Capture the cell that displays the provided text and extract its (X, Y) central coordinate. 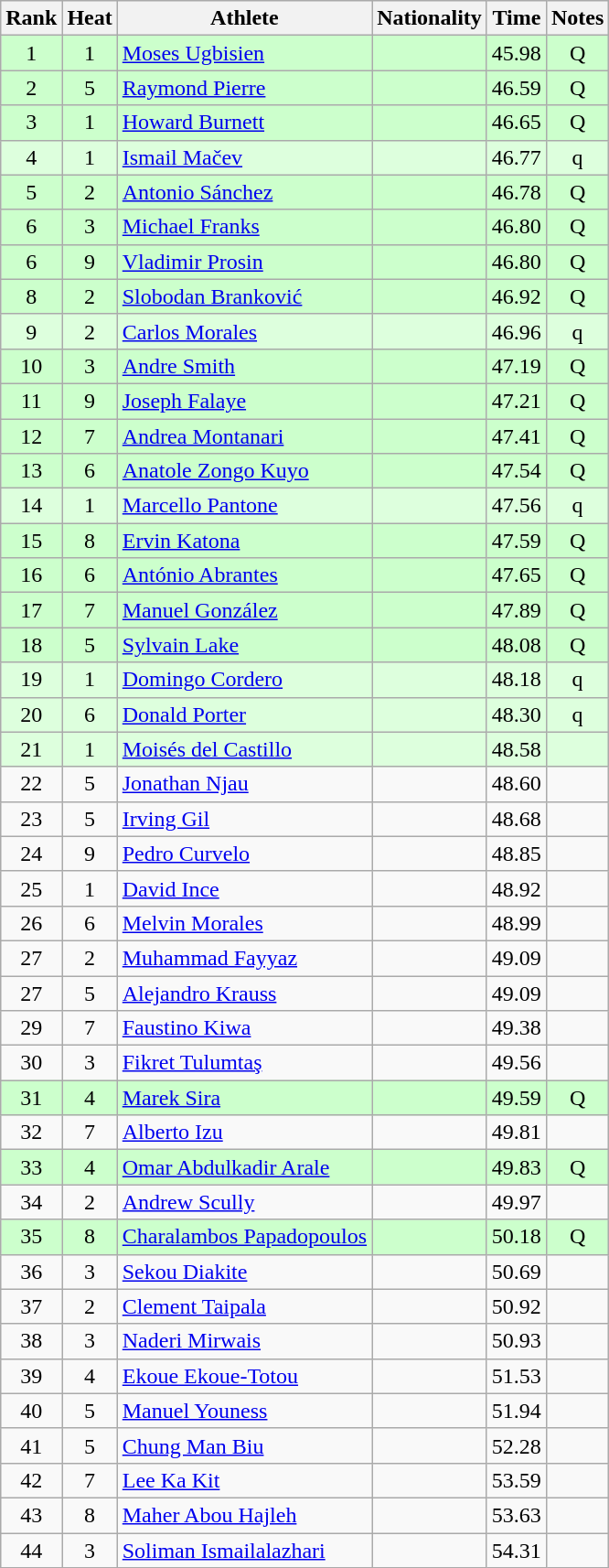
51.53 (516, 1376)
33 (31, 1167)
46.59 (516, 88)
48.18 (516, 680)
29 (31, 1028)
Melvin Morales (244, 923)
Rank (31, 18)
Ismail Mačev (244, 157)
32 (31, 1133)
48.68 (516, 819)
Sekou Diakite (244, 1272)
Sylvain Lake (244, 645)
46.65 (516, 123)
Chung Man Biu (244, 1445)
Heat (90, 18)
Muhammad Fayyaz (244, 958)
38 (31, 1341)
Athlete (244, 18)
15 (31, 541)
21 (31, 749)
Raymond Pierre (244, 88)
Faustino Kiwa (244, 1028)
47.89 (516, 610)
Notes (577, 18)
Joseph Falaye (244, 401)
49.56 (516, 1063)
Charalambos Papadopoulos (244, 1237)
Domingo Cordero (244, 680)
Donald Porter (244, 714)
Clement Taipala (244, 1306)
Andrea Montanari (244, 436)
23 (31, 819)
48.92 (516, 888)
50.92 (516, 1306)
Jonathan Njau (244, 784)
Fikret Tulumtaş (244, 1063)
51.94 (516, 1411)
48.85 (516, 854)
Alberto Izu (244, 1133)
47.56 (516, 506)
45.98 (516, 53)
34 (31, 1202)
Andre Smith (244, 366)
18 (31, 645)
20 (31, 714)
Pedro Curvelo (244, 854)
49.59 (516, 1098)
40 (31, 1411)
46.77 (516, 157)
17 (31, 610)
Andrew Scully (244, 1202)
Howard Burnett (244, 123)
47.41 (516, 436)
50.18 (516, 1237)
47.19 (516, 366)
19 (31, 680)
47.59 (516, 541)
Manuel Youness (244, 1411)
Omar Abdulkadir Arale (244, 1167)
Marcello Pantone (244, 506)
Carlos Morales (244, 331)
49.38 (516, 1028)
46.92 (516, 296)
22 (31, 784)
50.93 (516, 1341)
12 (31, 436)
47.21 (516, 401)
António Abrantes (244, 575)
48.99 (516, 923)
David Ince (244, 888)
39 (31, 1376)
53.63 (516, 1515)
10 (31, 366)
31 (31, 1098)
Marek Sira (244, 1098)
49.97 (516, 1202)
Soliman Ismailalazhari (244, 1551)
50.69 (516, 1272)
Lee Ka Kit (244, 1480)
Ekoue Ekoue-Totou (244, 1376)
Alejandro Krauss (244, 993)
25 (31, 888)
16 (31, 575)
36 (31, 1272)
48.60 (516, 784)
Time (516, 18)
Ervin Katona (244, 541)
Vladimir Prosin (244, 262)
48.30 (516, 714)
Maher Abou Hajleh (244, 1515)
Nationality (430, 18)
48.58 (516, 749)
52.28 (516, 1445)
Naderi Mirwais (244, 1341)
Irving Gil (244, 819)
Michael Franks (244, 227)
46.96 (516, 331)
47.65 (516, 575)
46.78 (516, 192)
49.83 (516, 1167)
35 (31, 1237)
53.59 (516, 1480)
44 (31, 1551)
13 (31, 471)
48.08 (516, 645)
41 (31, 1445)
43 (31, 1515)
14 (31, 506)
54.31 (516, 1551)
Moses Ugbisien (244, 53)
Manuel González (244, 610)
11 (31, 401)
37 (31, 1306)
26 (31, 923)
30 (31, 1063)
Moisés del Castillo (244, 749)
Antonio Sánchez (244, 192)
47.54 (516, 471)
Anatole Zongo Kuyo (244, 471)
Slobodan Branković (244, 296)
42 (31, 1480)
24 (31, 854)
49.81 (516, 1133)
